Return (X, Y) of the center of cell containing provided text 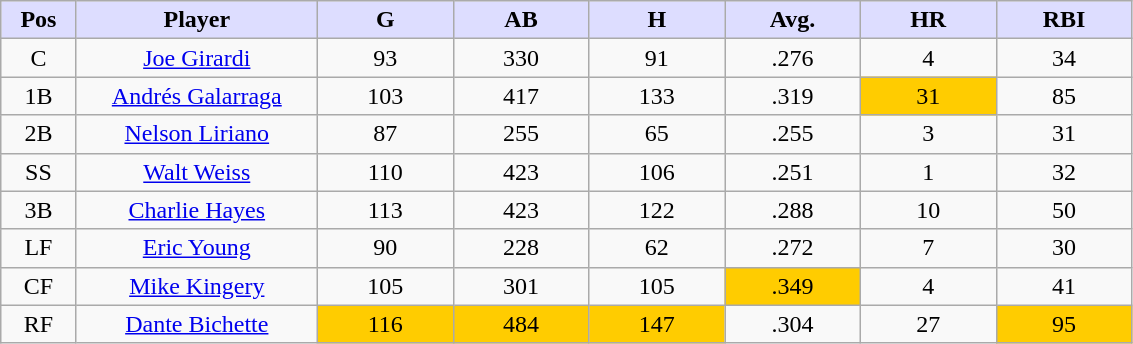
417 (521, 96)
Eric Young (196, 248)
122 (657, 210)
110 (385, 172)
87 (385, 134)
41 (1064, 286)
Avg. (793, 20)
106 (657, 172)
.349 (793, 286)
3B (38, 210)
.251 (793, 172)
103 (385, 96)
Walt Weiss (196, 172)
Nelson Liriano (196, 134)
3 (928, 134)
116 (385, 324)
330 (521, 58)
1 (928, 172)
AB (521, 20)
SS (38, 172)
RBI (1064, 20)
93 (385, 58)
Mike Kingery (196, 286)
H (657, 20)
Pos (38, 20)
.272 (793, 248)
1B (38, 96)
Dante Bichette (196, 324)
91 (657, 58)
85 (1064, 96)
95 (1064, 324)
147 (657, 324)
27 (928, 324)
.255 (793, 134)
62 (657, 248)
.288 (793, 210)
50 (1064, 210)
10 (928, 210)
90 (385, 248)
7 (928, 248)
30 (1064, 248)
Andrés Galarraga (196, 96)
113 (385, 210)
RF (38, 324)
34 (1064, 58)
484 (521, 324)
G (385, 20)
.319 (793, 96)
32 (1064, 172)
65 (657, 134)
301 (521, 286)
2B (38, 134)
HR (928, 20)
Player (196, 20)
255 (521, 134)
133 (657, 96)
LF (38, 248)
Charlie Hayes (196, 210)
Joe Girardi (196, 58)
.304 (793, 324)
228 (521, 248)
CF (38, 286)
.276 (793, 58)
C (38, 58)
